Scan for the cell matching the given text and deliver its (x, y) coordinate at center. 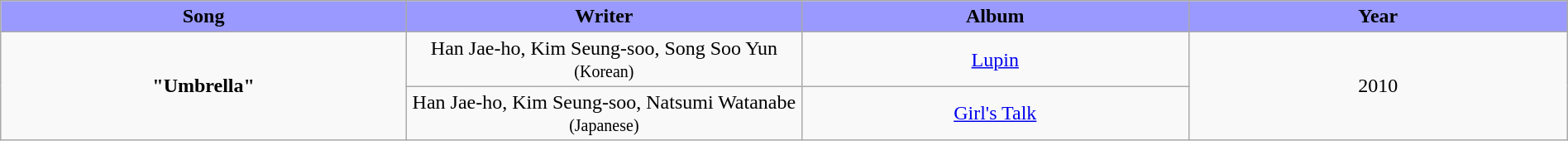
Song (203, 17)
Lupin (995, 60)
Writer (604, 17)
Han Jae-ho, Kim Seung-soo, Song Soo Yun (Korean) (604, 60)
Album (995, 17)
Girl's Talk (995, 113)
Han Jae-ho, Kim Seung-soo, Natsumi Watanabe (Japanese) (604, 113)
2010 (1378, 86)
"Umbrella" (203, 86)
Year (1378, 17)
